Capture the cell that displays the provided text and extract its (X, Y) central coordinate. 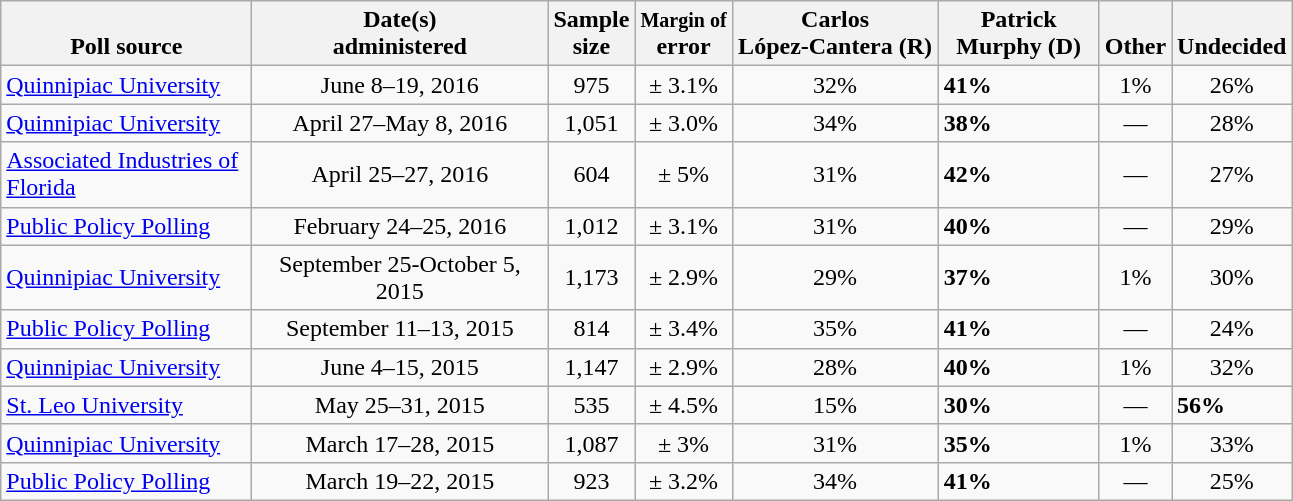
± 4.5% (684, 405)
1,051 (592, 123)
Samplesize (592, 34)
975 (592, 85)
± 5% (684, 174)
± 3% (684, 443)
June 4–15, 2015 (400, 367)
June 8–19, 2016 (400, 85)
Other (1135, 34)
15% (835, 405)
Margin oferror (684, 34)
September 25-October 5, 2015 (400, 278)
Date(s)administered (400, 34)
37% (1018, 278)
1,012 (592, 226)
March 17–28, 2015 (400, 443)
± 3.2% (684, 481)
24% (1232, 329)
33% (1232, 443)
814 (592, 329)
923 (592, 481)
St. Leo University (126, 405)
56% (1232, 405)
Poll source (126, 34)
1,087 (592, 443)
± 3.0% (684, 123)
Undecided (1232, 34)
604 (592, 174)
25% (1232, 481)
535 (592, 405)
42% (1018, 174)
May 25–31, 2015 (400, 405)
CarlosLópez-Cantera (R) (835, 34)
April 27–May 8, 2016 (400, 123)
September 11–13, 2015 (400, 329)
Associated Industries of Florida (126, 174)
1,147 (592, 367)
PatrickMurphy (D) (1018, 34)
April 25–27, 2016 (400, 174)
38% (1018, 123)
February 24–25, 2016 (400, 226)
27% (1232, 174)
± 3.4% (684, 329)
1,173 (592, 278)
March 19–22, 2015 (400, 481)
26% (1232, 85)
